Return the (x, y) coordinate for the center point of the cell that contains the specified text.  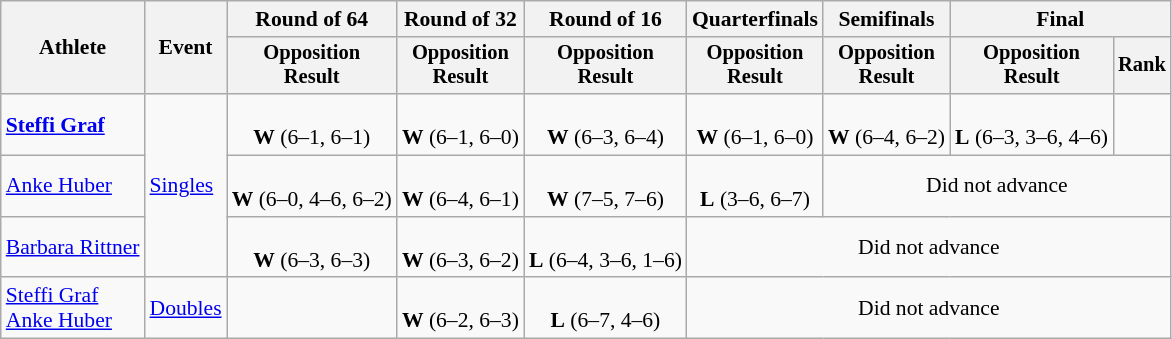
Event (186, 48)
W (6–0, 4–6, 6–2) (312, 186)
Barbara Rittner (73, 248)
W (6–2, 6–3) (460, 308)
W (6–3, 6–4) (606, 124)
Round of 32 (460, 19)
Round of 64 (312, 19)
Singles (186, 186)
W (6–3, 6–2) (460, 248)
Final (1060, 19)
Round of 16 (606, 19)
Athlete (73, 48)
W (7–5, 7–6) (606, 186)
W (6–4, 6–2) (886, 124)
W (6–1, 6–1) (312, 124)
Steffi Graf (73, 124)
L (3–6, 6–7) (755, 186)
Doubles (186, 308)
L (6–4, 3–6, 1–6) (606, 248)
W (6–3, 6–3) (312, 248)
L (6–3, 3–6, 4–6) (1032, 124)
Semifinals (886, 19)
W (6–4, 6–1) (460, 186)
Anke Huber (73, 186)
Quarterfinals (755, 19)
Rank (1142, 66)
Steffi GrafAnke Huber (73, 308)
L (6–7, 4–6) (606, 308)
